Detect which cell encompasses the target text, then output its (x, y) center coordinate. 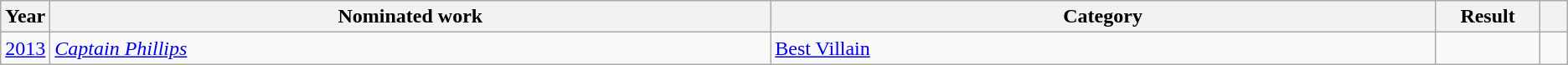
Nominated work (410, 17)
Category (1103, 17)
Result (1488, 17)
Year (25, 17)
2013 (25, 48)
Best Villain (1103, 48)
Captain Phillips (410, 48)
